Scan for the cell matching the given text and deliver its [x, y] coordinate at center. 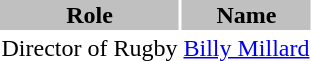
Name [246, 15]
Role [90, 15]
